Detect which cell encompasses the target text, then output its (x, y) center coordinate. 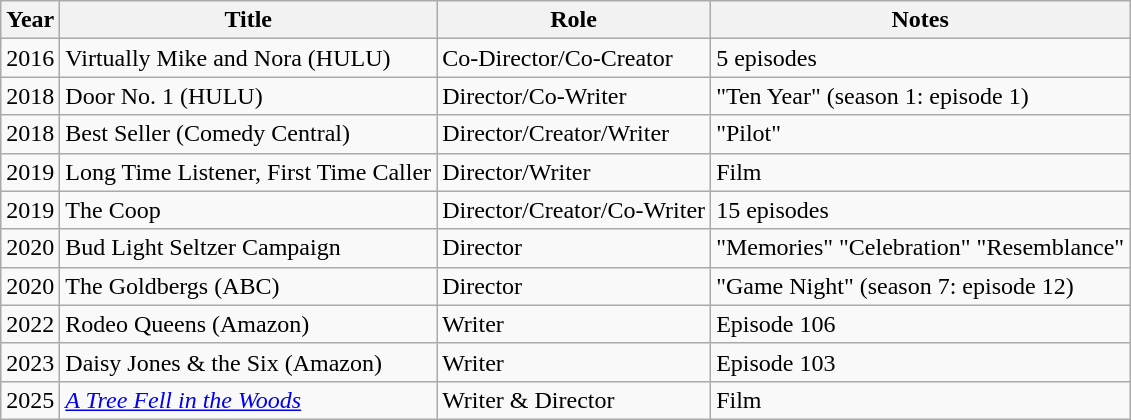
Director/Creator/Writer (574, 134)
Role (574, 20)
"Memories" "Celebration" "Resemblance" (920, 248)
Daisy Jones & the Six (Amazon) (248, 362)
Director/Writer (574, 172)
Writer & Director (574, 400)
Year (30, 20)
Virtually Mike and Nora (HULU) (248, 58)
"Pilot" (920, 134)
"Ten Year" (season 1: episode 1) (920, 96)
Long Time Listener, First Time Caller (248, 172)
Director/Co-Writer (574, 96)
2022 (30, 324)
A Tree Fell in the Woods (248, 400)
The Goldbergs (ABC) (248, 286)
5 episodes (920, 58)
The Coop (248, 210)
Notes (920, 20)
2016 (30, 58)
Bud Light Seltzer Campaign (248, 248)
15 episodes (920, 210)
Co-Director/Co-Creator (574, 58)
Best Seller (Comedy Central) (248, 134)
Episode 103 (920, 362)
Title (248, 20)
Door No. 1 (HULU) (248, 96)
Director/Creator/Co-Writer (574, 210)
2023 (30, 362)
Rodeo Queens (Amazon) (248, 324)
Episode 106 (920, 324)
"Game Night" (season 7: episode 12) (920, 286)
2025 (30, 400)
